Scan for the cell matching the given text and deliver its (x, y) coordinate at center. 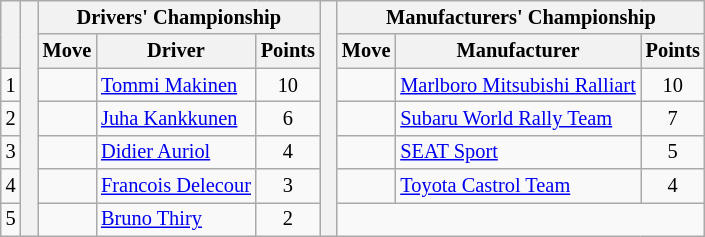
Drivers' Championship (179, 17)
Manufacturer (518, 51)
Subaru World Rally Team (518, 118)
Driver (176, 51)
Manufacturers' Championship (521, 17)
Tommi Makinen (176, 85)
7 (673, 118)
SEAT Sport (518, 152)
1 (11, 85)
Bruno Thiry (176, 219)
Didier Auriol (176, 152)
Francois Delecour (176, 186)
6 (288, 118)
Juha Kankkunen (176, 118)
Toyota Castrol Team (518, 186)
Marlboro Mitsubishi Ralliart (518, 85)
